Locate the cell with the specified text and output its (X, Y) center coordinate. 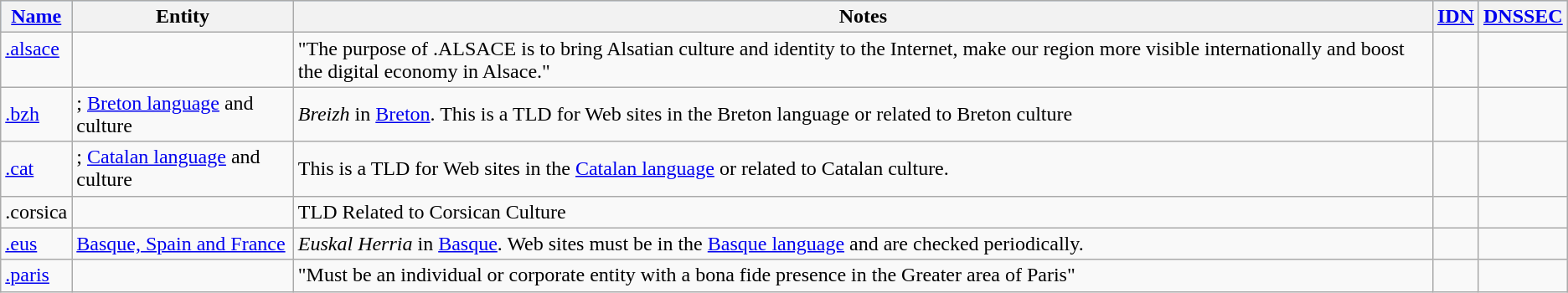
Basque, Spain and France (183, 244)
TLD Related to Corsican Culture (863, 212)
This is a TLD for Web sites in the Catalan language or related to Catalan culture. (863, 169)
.bzh (37, 114)
Notes (863, 17)
; Catalan language and culture (183, 169)
Name (37, 17)
Entity (183, 17)
"Must be an individual or corporate entity with a bona fide presence in the Greater area of Paris" (863, 275)
IDN (1456, 17)
DNSSEC (1523, 17)
.corsica (37, 212)
.alsace (37, 60)
; Breton language and culture (183, 114)
Breizh in Breton. This is a TLD for Web sites in the Breton language or related to Breton culture (863, 114)
.eus (37, 244)
Euskal Herria in Basque. Web sites must be in the Basque language and are checked periodically. (863, 244)
.cat (37, 169)
.paris (37, 275)
